Search for the cell housing the specified text and yield its (X, Y) center coordinate. 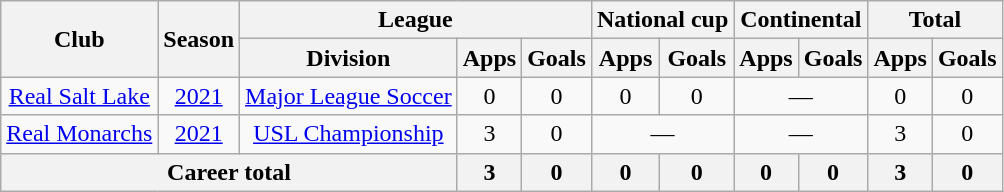
Career total (229, 172)
Season (199, 39)
USL Championship (349, 134)
National cup (662, 20)
League (416, 20)
Major League Soccer (349, 96)
Continental (801, 20)
Total (935, 20)
Club (80, 39)
Real Monarchs (80, 134)
Real Salt Lake (80, 96)
Division (349, 58)
